Capture the cell that displays the provided text and extract its (x, y) central coordinate. 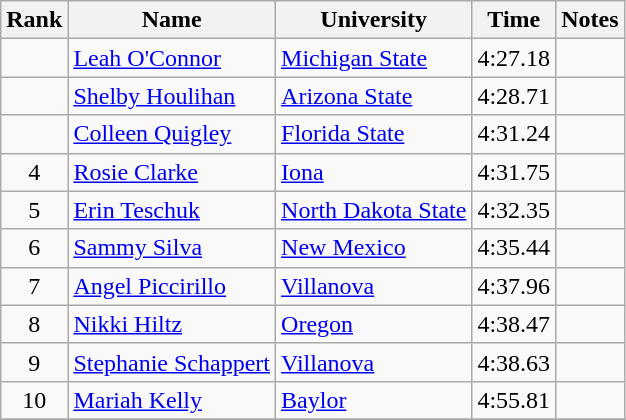
Stephanie Schappert (172, 362)
8 (34, 324)
4:31.24 (514, 134)
Name (172, 20)
Nikki Hiltz (172, 324)
Mariah Kelly (172, 400)
6 (34, 248)
4:27.18 (514, 58)
North Dakota State (374, 210)
Leah O'Connor (172, 58)
4:32.35 (514, 210)
New Mexico (374, 248)
4:38.47 (514, 324)
4:37.96 (514, 286)
4 (34, 172)
4:28.71 (514, 96)
4:38.63 (514, 362)
Rank (34, 20)
Sammy Silva (172, 248)
Arizona State (374, 96)
Notes (590, 20)
Rosie Clarke (172, 172)
Colleen Quigley (172, 134)
4:31.75 (514, 172)
7 (34, 286)
Angel Piccirillo (172, 286)
Time (514, 20)
Michigan State (374, 58)
Oregon (374, 324)
University (374, 20)
Iona (374, 172)
4:55.81 (514, 400)
Florida State (374, 134)
Baylor (374, 400)
5 (34, 210)
4:35.44 (514, 248)
Shelby Houlihan (172, 96)
9 (34, 362)
10 (34, 400)
Erin Teschuk (172, 210)
